Detect which cell encompasses the target text, then output its [x, y] center coordinate. 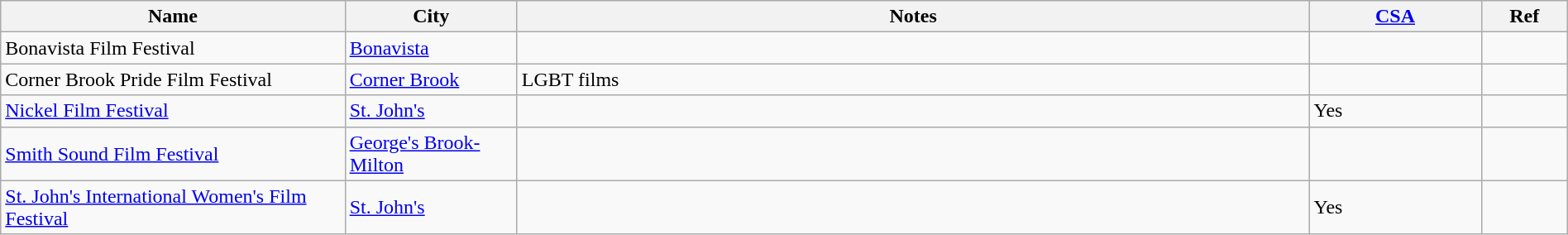
Bonavista Film Festival [173, 48]
George's Brook-Milton [431, 154]
Ref [1524, 17]
Notes [913, 17]
Corner Brook Pride Film Festival [173, 79]
Smith Sound Film Festival [173, 154]
Nickel Film Festival [173, 111]
LGBT films [913, 79]
Name [173, 17]
Corner Brook [431, 79]
Bonavista [431, 48]
City [431, 17]
St. John's International Women's Film Festival [173, 207]
CSA [1395, 17]
